Determine the [x, y] coordinate at the center of the cell enclosing the given text.  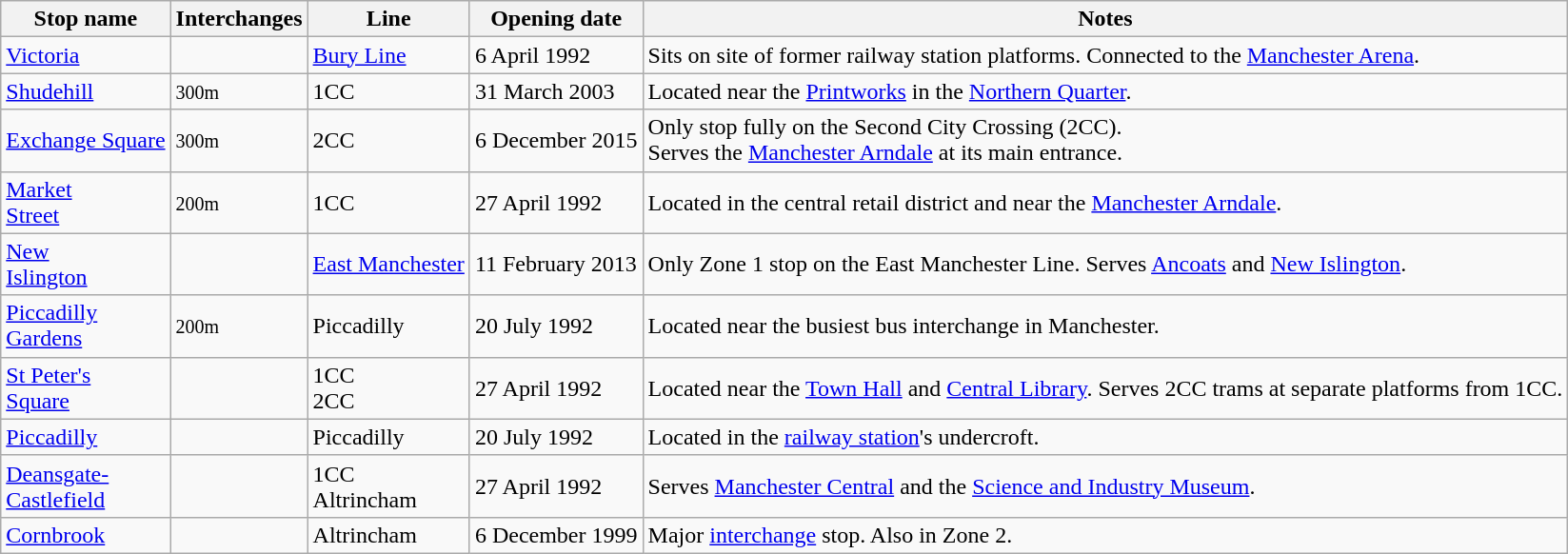
31 March 2003 [556, 91]
Only stop fully on the Second City Crossing (2CC).Serves the Manchester Arndale at its main entrance. [1105, 141]
2CC [388, 141]
Stop name [86, 19]
Cornbrook [86, 535]
Shudehill [86, 91]
6 December 2015 [556, 141]
Located near the Printworks in the Northern Quarter. [1105, 91]
Located in the central retail district and near the Manchester Arndale. [1105, 202]
Line [388, 19]
Interchanges [239, 19]
11 February 2013 [556, 265]
MarketStreet [86, 202]
Altrincham [388, 535]
6 April 1992 [556, 55]
East Manchester [388, 265]
1CC2CC [388, 388]
Located in the railway station's undercroft. [1105, 437]
Sits on site of former railway station platforms. Connected to the Manchester Arena. [1105, 55]
6 December 1999 [556, 535]
Deansgate-Castlefield [86, 485]
Bury Line [388, 55]
St Peter'sSquare [86, 388]
Only Zone 1 stop on the East Manchester Line. Serves Ancoats and New Islington. [1105, 265]
Serves Manchester Central and the Science and Industry Museum. [1105, 485]
NewIslington [86, 265]
Major interchange stop. Also in Zone 2. [1105, 535]
Opening date [556, 19]
PiccadillyGardens [86, 326]
Exchange Square [86, 141]
Located near the Town Hall and Central Library. Serves 2CC trams at separate platforms from 1CC. [1105, 388]
Notes [1105, 19]
1CCAltrincham [388, 485]
Victoria [86, 55]
Located near the busiest bus interchange in Manchester. [1105, 326]
